Provide the [x, y] coordinate of the cell's center where the given text is located.  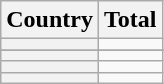
Total [130, 20]
Country [50, 20]
